Capture the cell that displays the provided text and extract its (X, Y) central coordinate. 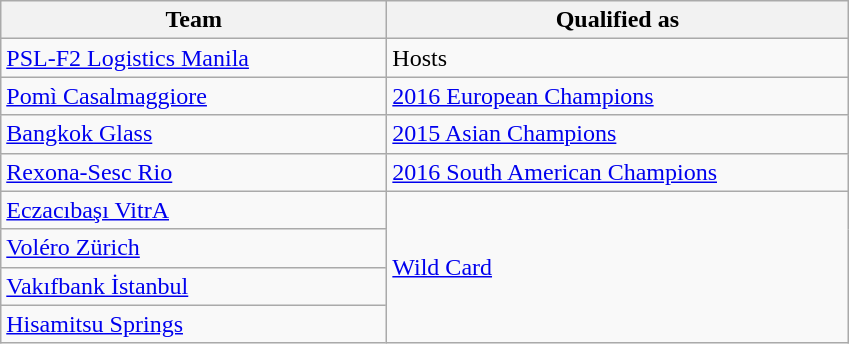
Eczacıbaşı VitrA (194, 210)
PSL-F2 Logistics Manila (194, 58)
Hosts (618, 58)
2016 South American Champions (618, 172)
Bangkok Glass (194, 134)
Team (194, 20)
Rexona-Sesc Rio (194, 172)
Wild Card (618, 267)
2015 Asian Champions (618, 134)
Hisamitsu Springs (194, 324)
Voléro Zürich (194, 248)
Qualified as (618, 20)
Vakıfbank İstanbul (194, 286)
2016 European Champions (618, 96)
Pomì Casalmaggiore (194, 96)
